Return the [x, y] coordinate for the center point of the cell that contains the specified text.  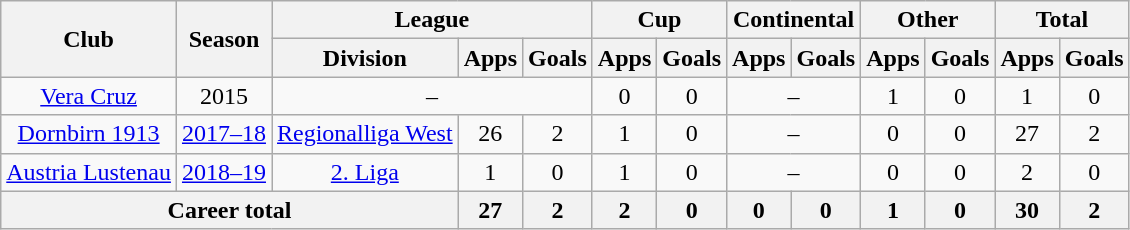
Career total [230, 210]
Season [224, 39]
2018–19 [224, 172]
30 [1027, 210]
2017–18 [224, 134]
26 [490, 134]
Austria Lustenau [89, 172]
Regionalliga West [366, 134]
League [432, 20]
2015 [224, 96]
Continental [794, 20]
Vera Cruz [89, 96]
Cup [659, 20]
Dornbirn 1913 [89, 134]
Total [1062, 20]
Club [89, 39]
Other [928, 20]
Division [366, 58]
2. Liga [366, 172]
